Provide the (x, y) coordinate of the cell's center where the given text is located.  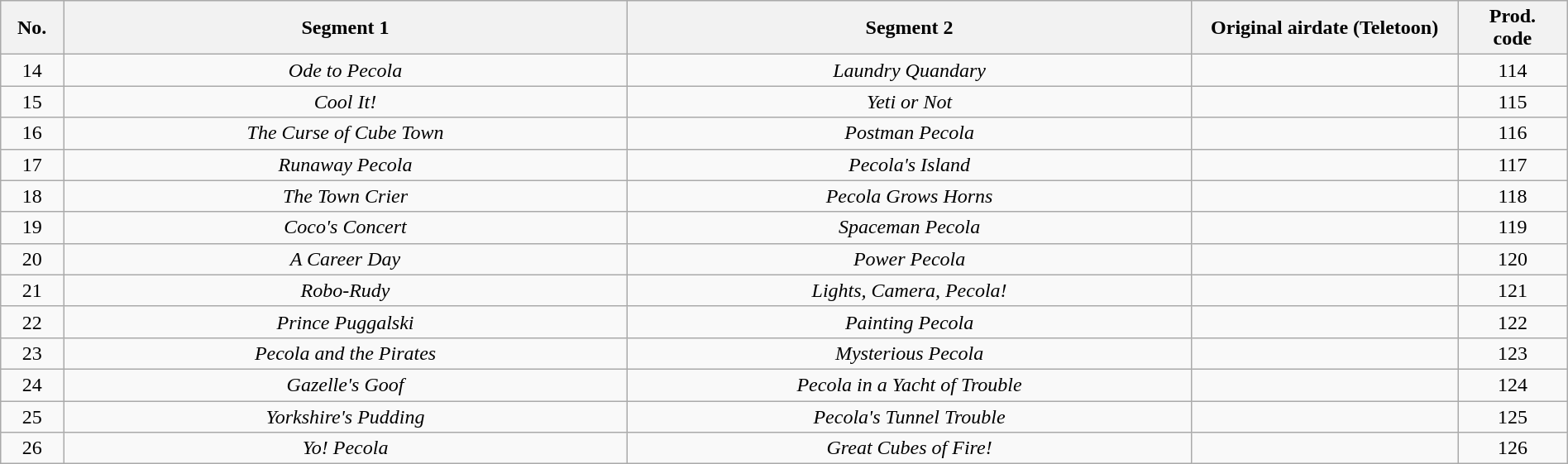
Prod.code (1513, 28)
Prince Puggalski (346, 322)
16 (32, 133)
117 (1513, 165)
20 (32, 259)
Segment 2 (910, 28)
122 (1513, 322)
Pecola in a Yacht of Trouble (910, 385)
Pecola's Island (910, 165)
22 (32, 322)
126 (1513, 448)
116 (1513, 133)
119 (1513, 227)
Painting Pecola (910, 322)
The Town Crier (346, 196)
24 (32, 385)
14 (32, 70)
115 (1513, 102)
125 (1513, 416)
Power Pecola (910, 259)
The Curse of Cube Town (346, 133)
Pecola Grows Horns (910, 196)
Original airdate (Teletoon) (1325, 28)
Pecola and the Pirates (346, 353)
Gazelle's Goof (346, 385)
No. (32, 28)
Lights, Camera, Pecola! (910, 290)
21 (32, 290)
Robo-Rudy (346, 290)
25 (32, 416)
Laundry Quandary (910, 70)
123 (1513, 353)
Yorkshire's Pudding (346, 416)
Mysterious Pecola (910, 353)
Cool It! (346, 102)
A Career Day (346, 259)
Pecola's Tunnel Trouble (910, 416)
15 (32, 102)
Ode to Pecola (346, 70)
121 (1513, 290)
Coco's Concert (346, 227)
Segment 1 (346, 28)
23 (32, 353)
17 (32, 165)
Yo! Pecola (346, 448)
124 (1513, 385)
114 (1513, 70)
Great Cubes of Fire! (910, 448)
Postman Pecola (910, 133)
18 (32, 196)
Yeti or Not (910, 102)
Runaway Pecola (346, 165)
19 (32, 227)
Spaceman Pecola (910, 227)
26 (32, 448)
120 (1513, 259)
118 (1513, 196)
